Search for the cell housing the specified text and yield its (x, y) center coordinate. 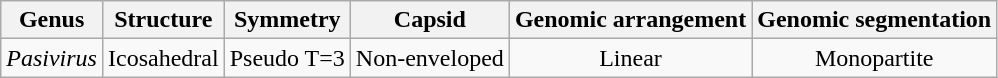
Genomic arrangement (630, 20)
Capsid (430, 20)
Symmetry (287, 20)
Pasivirus (52, 58)
Genomic segmentation (874, 20)
Structure (163, 20)
Genus (52, 20)
Monopartite (874, 58)
Non-enveloped (430, 58)
Pseudo T=3 (287, 58)
Linear (630, 58)
Icosahedral (163, 58)
